Extract the (X, Y) coordinate from the center of the cell holding the provided text.  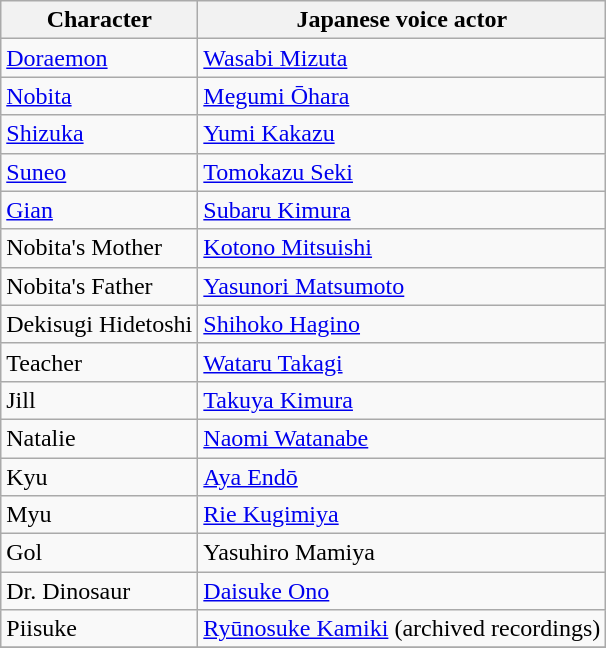
Suneo (100, 172)
Shihoko Hagino (402, 324)
Shizuka (100, 134)
Yasuhiro Mamiya (402, 553)
Jill (100, 400)
Teacher (100, 362)
Tomokazu Seki (402, 172)
Rie Kugimiya (402, 515)
Ryūnosuke Kamiki (archived recordings) (402, 629)
Aya Endō (402, 477)
Megumi Ōhara (402, 96)
Yumi Kakazu (402, 134)
Yasunori Matsumoto (402, 286)
Gian (100, 210)
Wasabi Mizuta (402, 58)
Subaru Kimura (402, 210)
Character (100, 20)
Natalie (100, 438)
Myu (100, 515)
Nobita's Mother (100, 248)
Nobita's Father (100, 286)
Wataru Takagi (402, 362)
Japanese voice actor (402, 20)
Naomi Watanabe (402, 438)
Daisuke Ono (402, 591)
Gol (100, 553)
Doraemon (100, 58)
Dr. Dinosaur (100, 591)
Dekisugi Hidetoshi (100, 324)
Kyu (100, 477)
Kotono Mitsuishi (402, 248)
Piisuke (100, 629)
Takuya Kimura (402, 400)
Nobita (100, 96)
